Identify which cell holds the provided text, then report its (x, y) central coordinate. 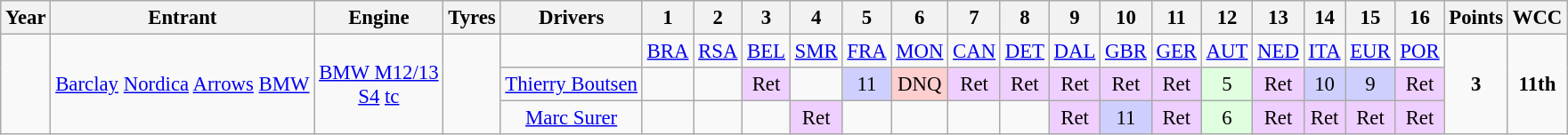
DET (1024, 52)
MON (920, 52)
DNQ (920, 84)
GBR (1125, 52)
POR (1419, 52)
7 (974, 18)
NED (1279, 52)
SMR (816, 52)
Barclay Nordica Arrows BMW (183, 85)
CAN (974, 52)
RSA (718, 52)
13 (1279, 18)
16 (1419, 18)
Entrant (183, 18)
BRA (668, 52)
EUR (1370, 52)
11th (1537, 85)
Engine (379, 18)
BMW M12/13S4 tc (379, 85)
DAL (1074, 52)
Thierry Boutsen (572, 84)
1 (668, 18)
AUT (1227, 52)
12 (1227, 18)
Drivers (572, 18)
Tyres (472, 18)
BEL (767, 52)
FRA (867, 52)
WCC (1537, 18)
ITA (1325, 52)
15 (1370, 18)
8 (1024, 18)
4 (816, 18)
Marc Surer (572, 118)
Year (26, 18)
Points (1476, 18)
14 (1325, 18)
GER (1176, 52)
2 (718, 18)
